Extract the (X, Y) coordinate from the center of the cell holding the provided text.  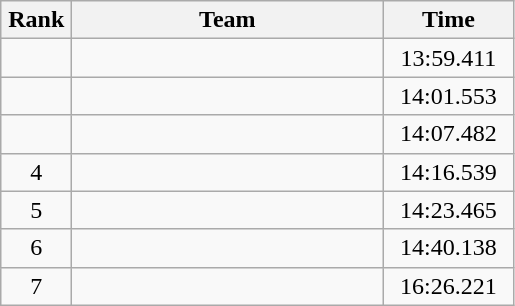
13:59.411 (448, 58)
Rank (36, 20)
7 (36, 286)
14:40.138 (448, 248)
14:23.465 (448, 210)
Time (448, 20)
14:16.539 (448, 172)
16:26.221 (448, 286)
6 (36, 248)
14:07.482 (448, 134)
5 (36, 210)
14:01.553 (448, 96)
4 (36, 172)
Team (228, 20)
